Return (x, y) of the center of cell containing provided text 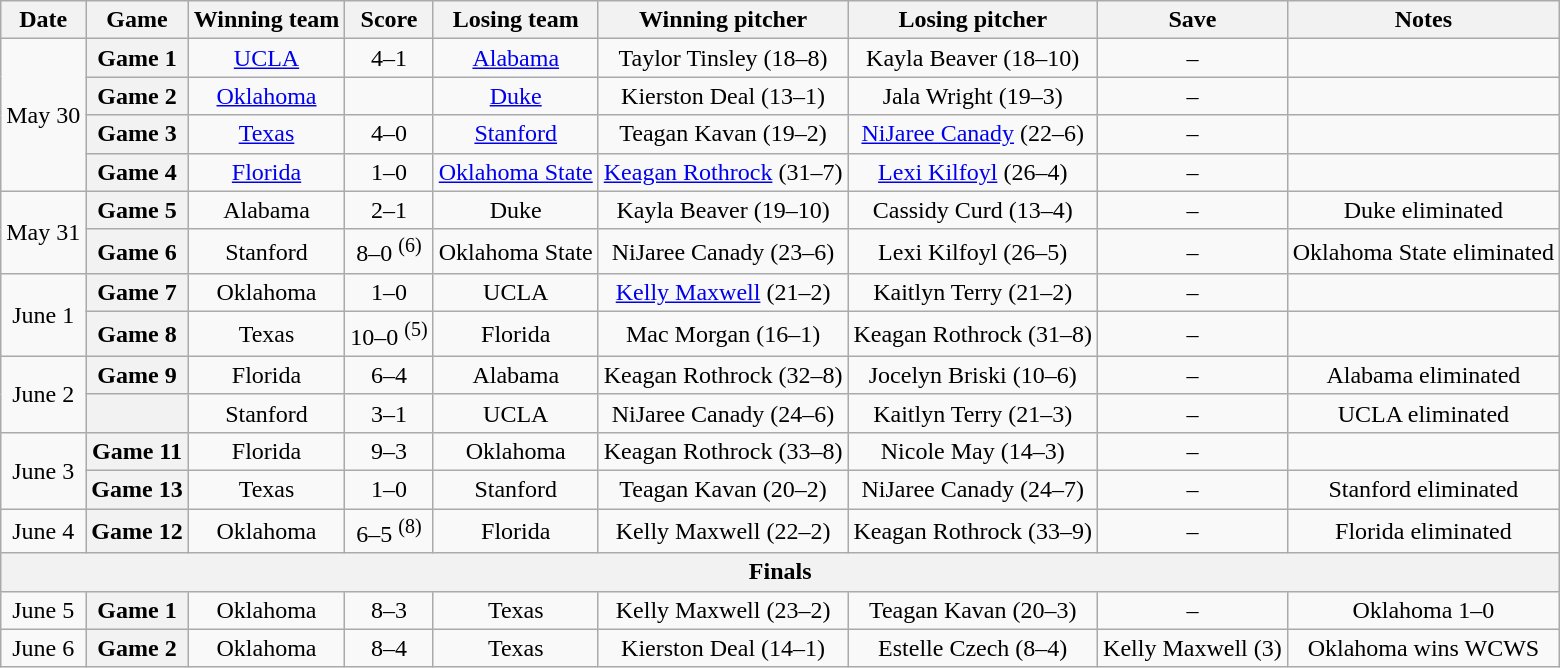
9–3 (389, 451)
Date (44, 20)
10–0 (5) (389, 334)
Losing pitcher (973, 20)
Game 6 (137, 252)
8–4 (389, 648)
Kelly Maxwell (23–2) (723, 610)
NiJaree Canady (24–7) (973, 489)
Jocelyn Briski (10–6) (973, 375)
Losing team (516, 20)
Kelly Maxwell (3) (1193, 648)
Game 8 (137, 334)
Lexi Kilfoyl (26–4) (973, 172)
June 6 (44, 648)
Game 4 (137, 172)
Oklahoma State eliminated (1423, 252)
Kelly Maxwell (22–2) (723, 532)
Alabama eliminated (1423, 375)
Game 12 (137, 532)
Florida eliminated (1423, 532)
Keagan Rothrock (33–8) (723, 451)
Notes (1423, 20)
Duke eliminated (1423, 210)
UCLA eliminated (1423, 413)
Finals (780, 572)
June 2 (44, 394)
Jala Wright (19–3) (973, 96)
June 4 (44, 532)
Keagan Rothrock (31–7) (723, 172)
Oklahoma 1–0 (1423, 610)
Keagan Rothrock (33–9) (973, 532)
4–1 (389, 58)
Game (137, 20)
Keagan Rothrock (32–8) (723, 375)
Kierston Deal (13–1) (723, 96)
Kierston Deal (14–1) (723, 648)
Winning pitcher (723, 20)
4–0 (389, 134)
Game 11 (137, 451)
June 3 (44, 470)
Lexi Kilfoyl (26–5) (973, 252)
May 30 (44, 115)
Mac Morgan (16–1) (723, 334)
Kayla Beaver (18–10) (973, 58)
Cassidy Curd (13–4) (973, 210)
Oklahoma wins WCWS (1423, 648)
Game 9 (137, 375)
June 1 (44, 316)
Stanford eliminated (1423, 489)
Score (389, 20)
8–3 (389, 610)
Teagan Kavan (20–2) (723, 489)
NiJaree Canady (24–6) (723, 413)
May 31 (44, 232)
6–4 (389, 375)
Winning team (266, 20)
8–0 (6) (389, 252)
Taylor Tinsley (18–8) (723, 58)
NiJaree Canady (23–6) (723, 252)
Kelly Maxwell (21–2) (723, 293)
Teagan Kavan (19–2) (723, 134)
3–1 (389, 413)
Nicole May (14–3) (973, 451)
Game 5 (137, 210)
Kayla Beaver (19–10) (723, 210)
Kaitlyn Terry (21–2) (973, 293)
Kaitlyn Terry (21–3) (973, 413)
Game 3 (137, 134)
Estelle Czech (8–4) (973, 648)
Game 7 (137, 293)
Save (1193, 20)
NiJaree Canady (22–6) (973, 134)
June 5 (44, 610)
Keagan Rothrock (31–8) (973, 334)
6–5 (8) (389, 532)
2–1 (389, 210)
Game 13 (137, 489)
Teagan Kavan (20–3) (973, 610)
